Search for the cell housing the specified text and yield its [X, Y] center coordinate. 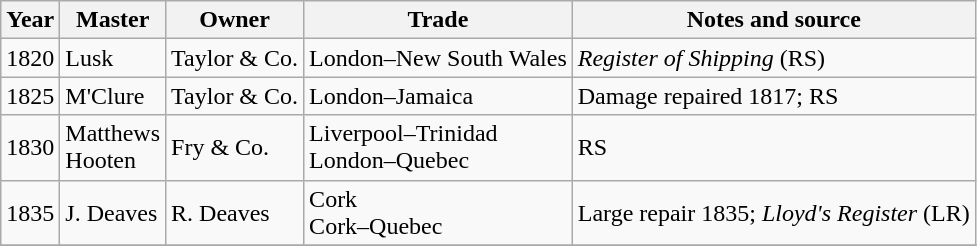
London–Jamaica [438, 96]
London–New South Wales [438, 58]
1825 [30, 96]
1835 [30, 212]
M'Clure [113, 96]
Register of Shipping (RS) [774, 58]
Trade [438, 20]
Liverpool–TrinidadLondon–Quebec [438, 148]
Large repair 1835; Lloyd's Register (LR) [774, 212]
Fry & Co. [235, 148]
Year [30, 20]
Owner [235, 20]
Master [113, 20]
R. Deaves [235, 212]
MatthewsHooten [113, 148]
Lusk [113, 58]
Notes and source [774, 20]
RS [774, 148]
J. Deaves [113, 212]
CorkCork–Quebec [438, 212]
1830 [30, 148]
Damage repaired 1817; RS [774, 96]
1820 [30, 58]
